Output the (x, y) coordinate of the center of the cell containing the given text.  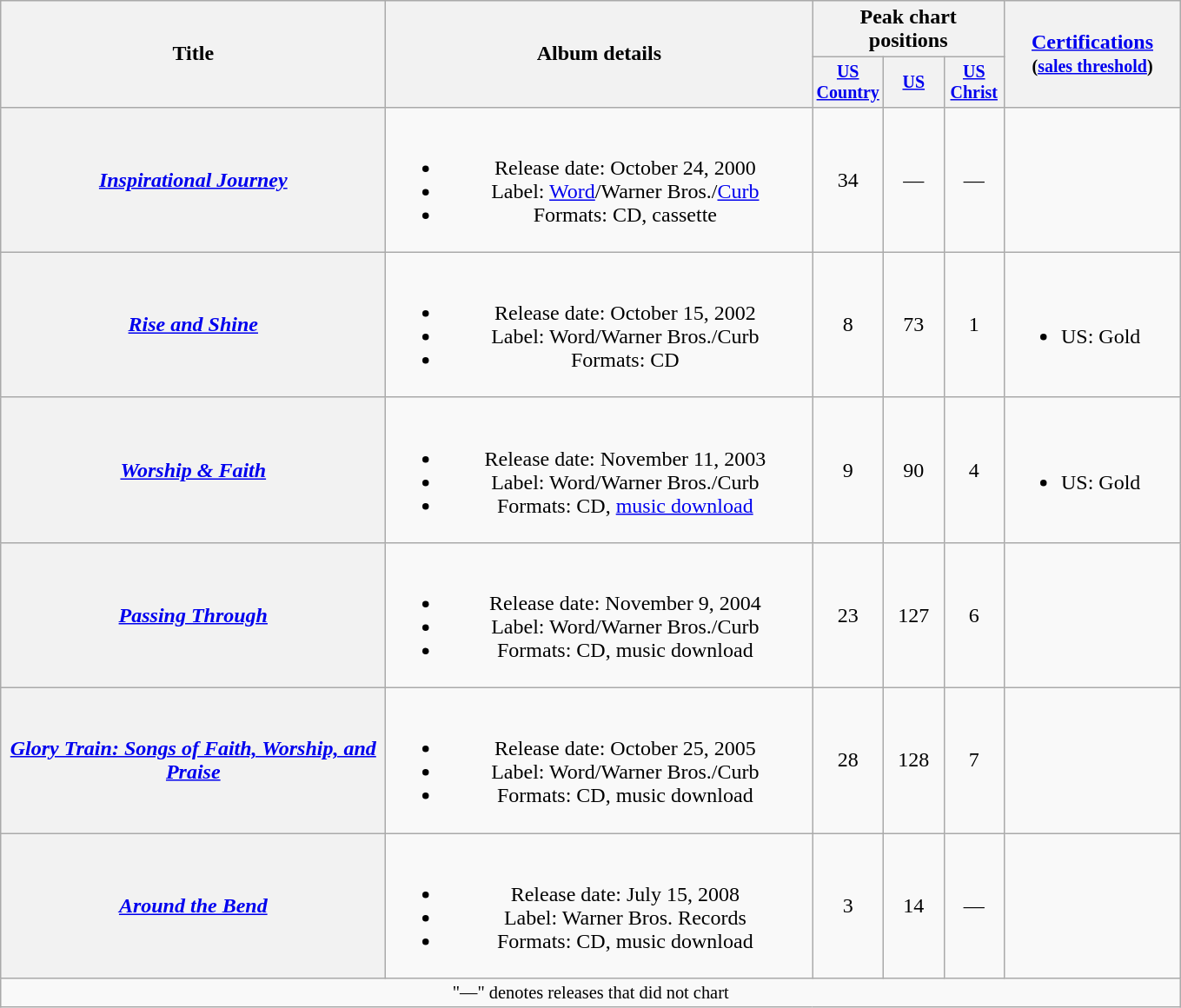
"—" denotes releases that did not chart (591, 993)
6 (973, 615)
Title (193, 54)
Around the Bend (193, 905)
Release date: October 15, 2002Label: Word/Warner Bros./CurbFormats: CD (600, 325)
Worship & Faith (193, 469)
US (914, 82)
Release date: July 15, 2008Label: Warner Bros. RecordsFormats: CD, music download (600, 905)
Album details (600, 54)
73 (914, 325)
34 (848, 179)
3 (848, 905)
9 (848, 469)
23 (848, 615)
Release date: October 24, 2000Label: Word/Warner Bros./CurbFormats: CD, cassette (600, 179)
28 (848, 761)
1 (973, 325)
Release date: November 9, 2004Label: Word/Warner Bros./CurbFormats: CD, music download (600, 615)
7 (973, 761)
4 (973, 469)
Glory Train: Songs of Faith, Worship, and Praise (193, 761)
Release date: November 11, 2003Label: Word/Warner Bros./CurbFormats: CD, music download (600, 469)
Peak chartpositions (909, 30)
Rise and Shine (193, 325)
Certifications(sales threshold) (1091, 54)
128 (914, 761)
127 (914, 615)
US Country (848, 82)
Passing Through (193, 615)
8 (848, 325)
US Christ (973, 82)
Release date: October 25, 2005Label: Word/Warner Bros./CurbFormats: CD, music download (600, 761)
14 (914, 905)
90 (914, 469)
Inspirational Journey (193, 179)
